From the cell containing the given text, extract its center point as (x, y) coordinate. 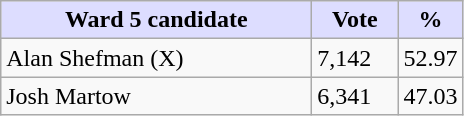
Ward 5 candidate (156, 20)
Alan Shefman (X) (156, 58)
% (430, 20)
52.97 (430, 58)
Vote (355, 20)
7,142 (355, 58)
Josh Martow (156, 96)
47.03 (430, 96)
6,341 (355, 96)
